Determine the [x, y] coordinate at the center of the cell enclosing the given text.  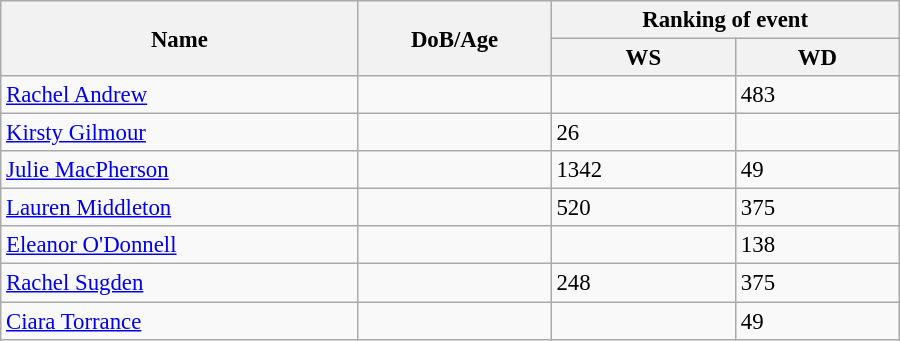
138 [818, 245]
WD [818, 58]
Ranking of event [725, 20]
Rachel Andrew [180, 95]
Ciara Torrance [180, 321]
Name [180, 38]
248 [643, 283]
Julie MacPherson [180, 170]
Lauren Middleton [180, 208]
DoB/Age [454, 38]
Rachel Sugden [180, 283]
483 [818, 95]
26 [643, 133]
Eleanor O'Donnell [180, 245]
Kirsty Gilmour [180, 133]
520 [643, 208]
WS [643, 58]
1342 [643, 170]
